Provide the [X, Y] coordinate of the cell's center where the given text is located.  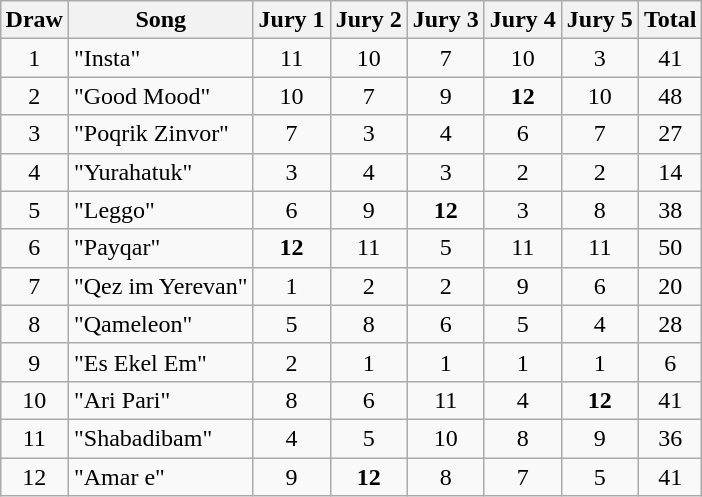
"Qameleon" [160, 324]
"Poqrik Zinvor" [160, 134]
Jury 5 [600, 20]
Jury 4 [522, 20]
"Amar e" [160, 477]
27 [670, 134]
"Yurahatuk" [160, 172]
"Payqar" [160, 248]
Jury 1 [292, 20]
36 [670, 438]
"Good Mood" [160, 96]
50 [670, 248]
Jury 3 [446, 20]
14 [670, 172]
Song [160, 20]
Jury 2 [368, 20]
"Ari Pari" [160, 400]
28 [670, 324]
Draw [34, 20]
"Qez im Yerevan" [160, 286]
20 [670, 286]
"Es Ekel Em" [160, 362]
Total [670, 20]
38 [670, 210]
"Shabadibam" [160, 438]
"Insta" [160, 58]
"Leggo" [160, 210]
48 [670, 96]
